Pinpoint the cell where the given text exists, returning its (x, y) midpoint coordinate. 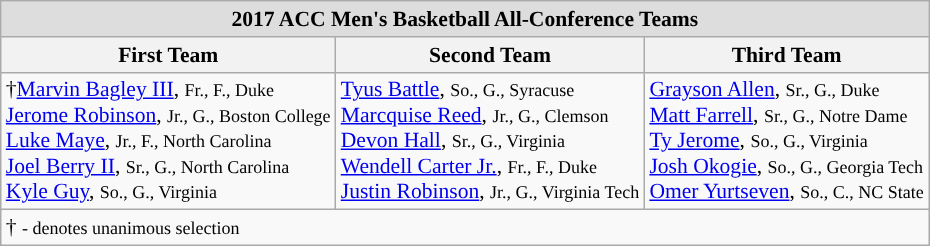
Third Team (786, 55)
Second Team (490, 55)
2017 ACC Men's Basketball All-Conference Teams (465, 19)
First Team (168, 55)
† - denotes unanimous selection (465, 228)
